Detect which cell encompasses the target text, then output its [X, Y] center coordinate. 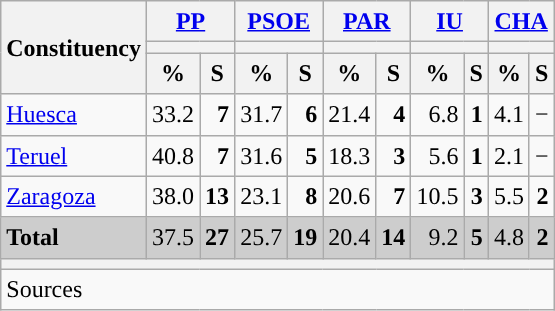
4 [394, 114]
20.6 [350, 196]
4.1 [508, 114]
CHA [521, 22]
Huesca [74, 114]
Total [74, 238]
18.3 [350, 156]
23.1 [262, 196]
40.8 [172, 156]
31.6 [262, 156]
5.5 [508, 196]
2.1 [508, 156]
Constituency [74, 48]
25.7 [262, 238]
4.8 [508, 238]
13 [218, 196]
37.5 [172, 238]
9.2 [438, 238]
14 [394, 238]
33.2 [172, 114]
IU [450, 22]
19 [306, 238]
10.5 [438, 196]
Teruel [74, 156]
21.4 [350, 114]
5.6 [438, 156]
Zaragoza [74, 196]
20.4 [350, 238]
Sources [278, 290]
6.8 [438, 114]
PAR [367, 22]
8 [306, 196]
6 [306, 114]
27 [218, 238]
31.7 [262, 114]
PSOE [279, 22]
PP [190, 22]
38.0 [172, 196]
